Find where the given text appears and provide that cell's center as (X, Y) coordinate. 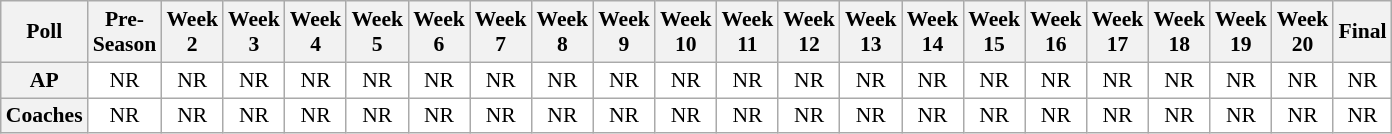
Week7 (501, 32)
Coaches (44, 116)
Week8 (562, 32)
Week16 (1056, 32)
Week2 (192, 32)
Week5 (377, 32)
Week9 (624, 32)
Week19 (1241, 32)
AP (44, 80)
Final (1362, 32)
Week6 (439, 32)
Week17 (1118, 32)
Pre-Season (125, 32)
Week14 (933, 32)
Week10 (686, 32)
Week20 (1303, 32)
Week11 (748, 32)
Week15 (994, 32)
Week12 (809, 32)
Week3 (254, 32)
Week18 (1179, 32)
Week13 (871, 32)
Week4 (316, 32)
Poll (44, 32)
